Provide the (x, y) coordinate of the cell's center where the given text is located.  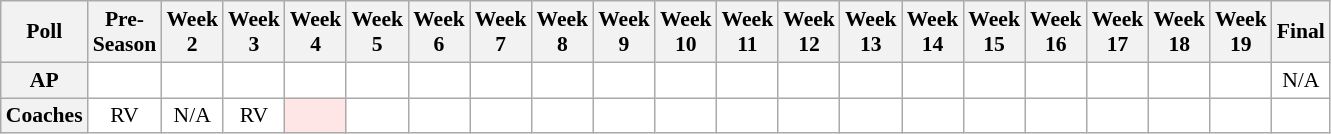
Week18 (1179, 32)
Week10 (686, 32)
Week9 (624, 32)
AP (44, 80)
Week13 (871, 32)
Poll (44, 32)
Week7 (501, 32)
Week19 (1241, 32)
Week17 (1118, 32)
Week6 (439, 32)
Week11 (748, 32)
Week16 (1056, 32)
Week12 (809, 32)
Final (1301, 32)
Coaches (44, 116)
Week15 (994, 32)
Week2 (192, 32)
Week3 (254, 32)
Week14 (933, 32)
Week4 (316, 32)
Week8 (562, 32)
Pre-Season (125, 32)
Week5 (377, 32)
